Capture the cell that displays the provided text and extract its [X, Y] central coordinate. 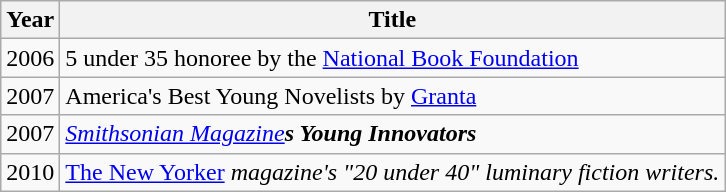
The New Yorker magazine's "20 under 40" luminary fiction writers. [392, 172]
Year [30, 20]
Title [392, 20]
America's Best Young Novelists by Granta [392, 96]
Smithsonian Magazines Young Innovators [392, 134]
2006 [30, 58]
5 under 35 honoree by the National Book Foundation [392, 58]
2010 [30, 172]
